Capture the cell that displays the provided text and extract its (x, y) central coordinate. 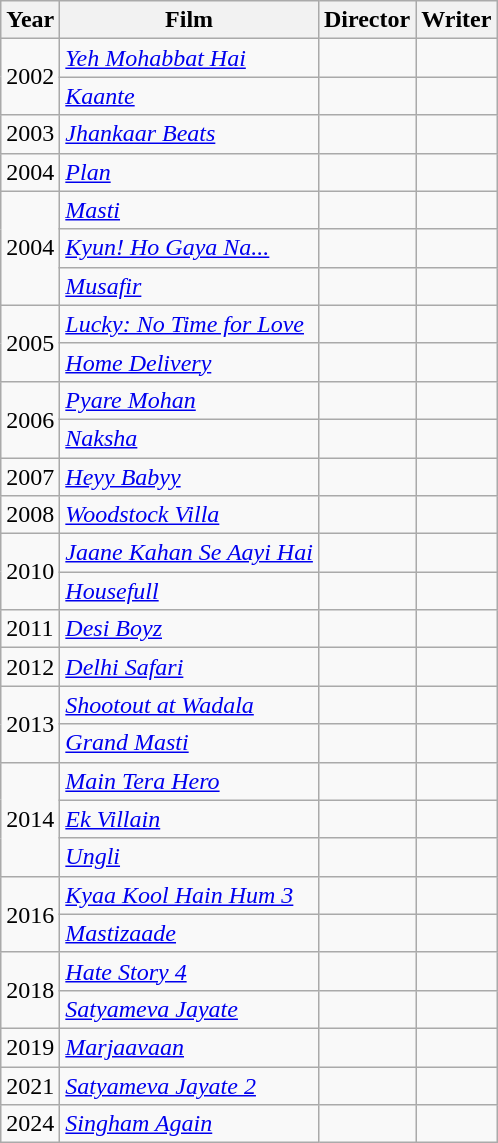
Director (366, 20)
Kyun! Ho Gaya Na... (190, 248)
Marjaavaan (190, 1047)
Mastizaade (190, 933)
Musafir (190, 286)
Writer (456, 20)
2010 (30, 572)
Jhankaar Beats (190, 134)
Housefull (190, 591)
2021 (30, 1085)
Hate Story 4 (190, 971)
2008 (30, 515)
Kaante (190, 96)
Masti (190, 210)
Plan (190, 172)
2018 (30, 990)
Lucky: No Time for Love (190, 324)
2024 (30, 1124)
Kyaa Kool Hain Hum 3 (190, 895)
2003 (30, 134)
Delhi Safari (190, 667)
Home Delivery (190, 362)
Satyameva Jayate (190, 1009)
2019 (30, 1047)
Pyare Mohan (190, 400)
Year (30, 20)
Satyameva Jayate 2 (190, 1085)
2013 (30, 724)
Singham Again (190, 1124)
2016 (30, 914)
2012 (30, 667)
Desi Boyz (190, 629)
2014 (30, 819)
2005 (30, 343)
2002 (30, 77)
2011 (30, 629)
Woodstock Villa (190, 515)
2007 (30, 477)
2006 (30, 419)
Jaane Kahan Se Aayi Hai (190, 553)
Heyy Babyy (190, 477)
Ek Villain (190, 819)
Ungli (190, 857)
Yeh Mohabbat Hai (190, 58)
Shootout at Wadala (190, 705)
Grand Masti (190, 743)
Naksha (190, 438)
Film (190, 20)
Main Tera Hero (190, 781)
